Identify which cell holds the provided text, then report its (x, y) central coordinate. 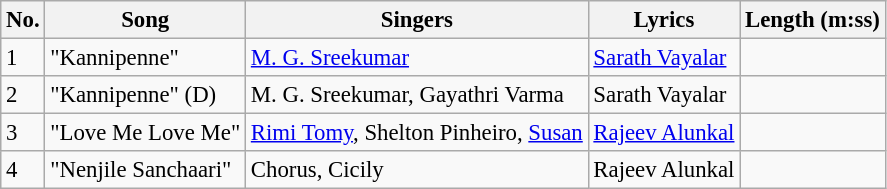
Song (146, 20)
3 (23, 133)
Length (m:ss) (812, 20)
Rimi Tomy, Shelton Pinheiro, Susan (418, 133)
"Nenjile Sanchaari" (146, 170)
2 (23, 95)
M. G. Sreekumar, Gayathri Varma (418, 95)
Singers (418, 20)
1 (23, 58)
"Love Me Love Me" (146, 133)
No. (23, 20)
"Kannipenne" (146, 58)
Chorus, Cicily (418, 170)
Lyrics (664, 20)
"Kannipenne" (D) (146, 95)
4 (23, 170)
M. G. Sreekumar (418, 58)
